Scan for the cell matching the given text and deliver its [X, Y] coordinate at center. 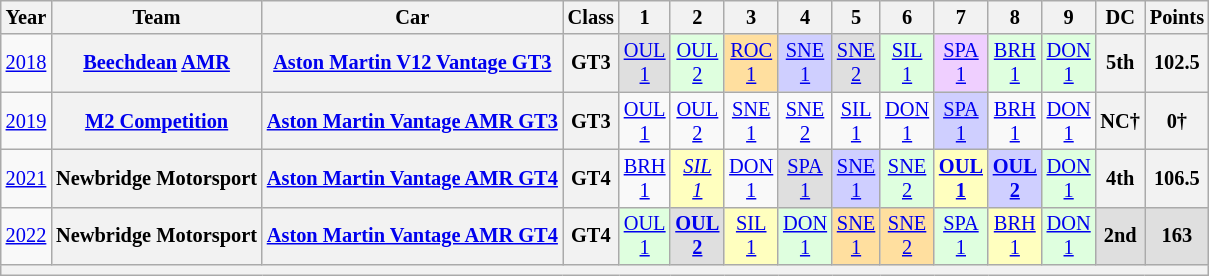
2nd [1120, 236]
6 [907, 17]
5th [1120, 63]
163 [1177, 236]
Points [1177, 17]
4 [805, 17]
3 [751, 17]
8 [1015, 17]
Team [156, 17]
NC† [1120, 121]
7 [961, 17]
0† [1177, 121]
ROC1 [751, 63]
2019 [26, 121]
2021 [26, 178]
5 [856, 17]
2022 [26, 236]
2018 [26, 63]
Aston Martin V12 Vantage GT3 [412, 63]
DC [1120, 17]
1 [645, 17]
2 [697, 17]
9 [1069, 17]
Car [412, 17]
Beechdean AMR [156, 63]
106.5 [1177, 178]
Class [591, 17]
102.5 [1177, 63]
M2 Competition [156, 121]
Year [26, 17]
Aston Martin Vantage AMR GT3 [412, 121]
4th [1120, 178]
